Search for the cell housing the specified text and yield its (x, y) center coordinate. 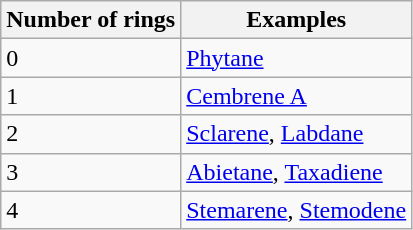
4 (91, 210)
3 (91, 172)
Examples (296, 20)
Abietane, Taxadiene (296, 172)
2 (91, 134)
Number of rings (91, 20)
Sclarene, Labdane (296, 134)
Phytane (296, 58)
Stemarene, Stemodene (296, 210)
1 (91, 96)
Cembrene A (296, 96)
0 (91, 58)
